Scan for the cell matching the given text and deliver its (x, y) coordinate at center. 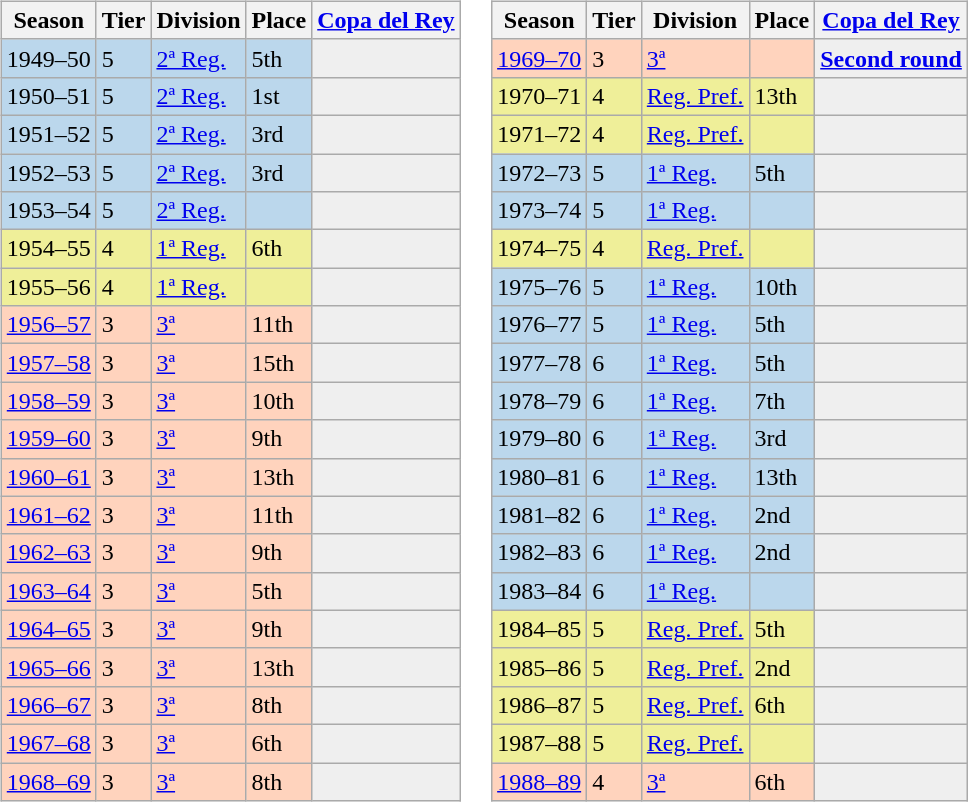
1975–76 (540, 287)
1984–85 (540, 629)
1962–63 (48, 553)
1968–69 (48, 781)
1949–50 (48, 58)
1960–61 (48, 477)
1951–52 (48, 134)
1973–74 (540, 211)
1955–56 (48, 287)
1974–75 (540, 249)
1952–53 (48, 173)
1958–59 (48, 401)
1966–67 (48, 705)
1964–65 (48, 629)
1956–57 (48, 325)
1950–51 (48, 96)
1988–89 (540, 781)
1976–77 (540, 325)
1983–84 (540, 591)
1972–73 (540, 173)
1979–80 (540, 439)
1959–60 (48, 439)
1957–58 (48, 363)
1978–79 (540, 401)
Second round (892, 58)
1977–78 (540, 363)
1961–62 (48, 515)
1981–82 (540, 515)
1969–70 (540, 58)
1954–55 (48, 249)
1985–86 (540, 667)
1986–87 (540, 705)
7th (782, 401)
1980–81 (540, 477)
1982–83 (540, 553)
1967–68 (48, 743)
1987–88 (540, 743)
1965–66 (48, 667)
15th (279, 363)
1971–72 (540, 134)
1st (279, 96)
1970–71 (540, 96)
1963–64 (48, 591)
1953–54 (48, 211)
